From the cell containing the given text, extract its center point as (x, y) coordinate. 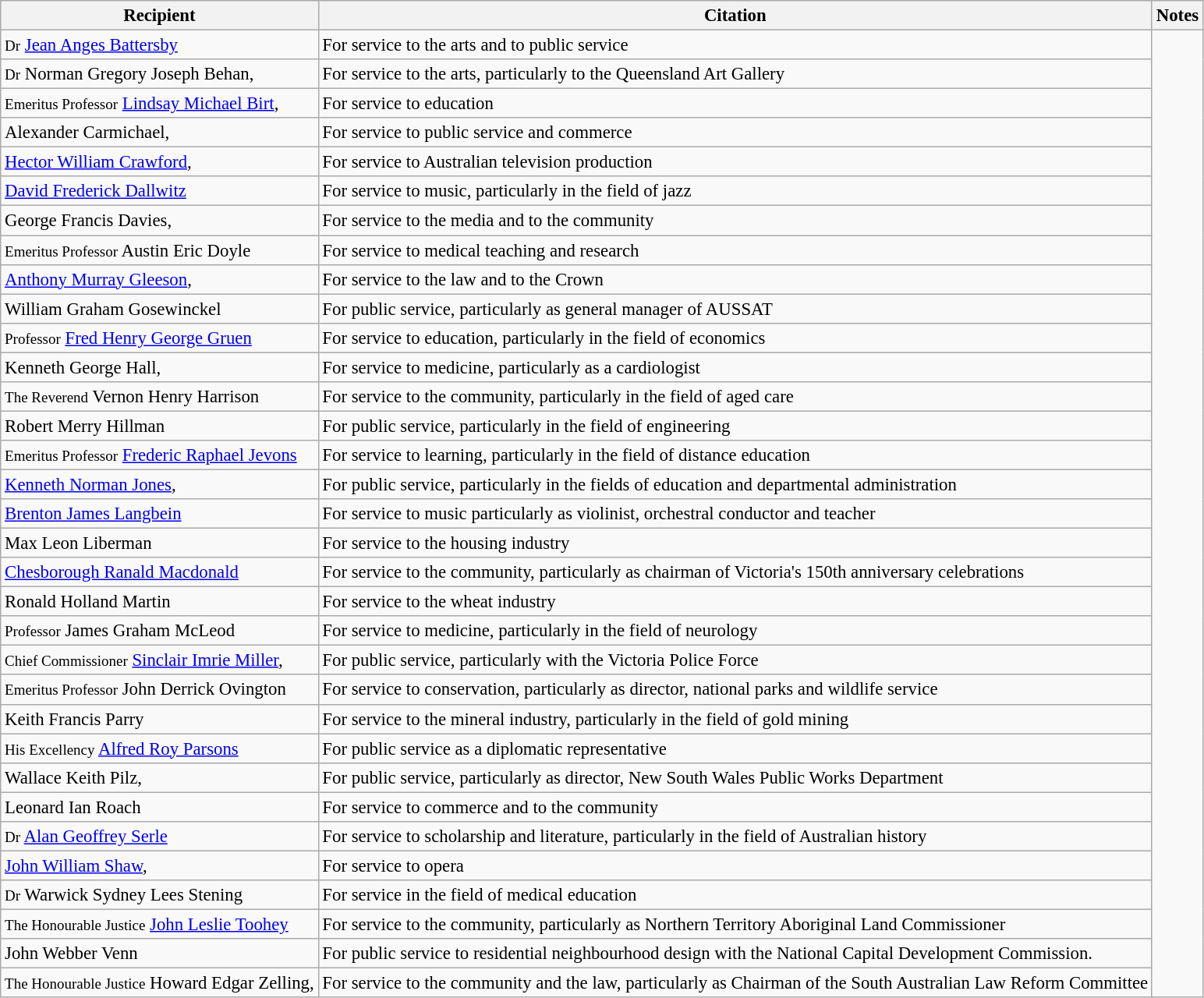
For service to the housing industry (735, 543)
Dr Alan Geoffrey Serle (159, 837)
Notes (1177, 16)
For service to medicine, particularly in the field of neurology (735, 631)
The Reverend Vernon Henry Harrison (159, 397)
For service to scholarship and literature, particularly in the field of Australian history (735, 837)
The Honourable Justice John Leslie Toohey (159, 924)
For service to learning, particularly in the field of distance education (735, 455)
For service to public service and commerce (735, 133)
For service to medicine, particularly as a cardiologist (735, 367)
For public service, particularly as director, New South Wales Public Works Department (735, 777)
For service to the mineral industry, particularly in the field of gold mining (735, 719)
Leonard Ian Roach (159, 807)
For service in the field of medical education (735, 895)
George Francis Davies, (159, 221)
Chesborough Ranald Macdonald (159, 572)
For public service as a diplomatic representative (735, 748)
Kenneth George Hall, (159, 367)
For service to the media and to the community (735, 221)
For service to education, particularly in the field of economics (735, 338)
For service to the community, particularly in the field of aged care (735, 397)
Chief Commissioner Sinclair Imrie Miller, (159, 660)
Professor James Graham McLeod (159, 631)
For service to Australian television production (735, 162)
For public service to residential neighbourhood design with the National Capital Development Commission. (735, 954)
For service to the community and the law, particularly as Chairman of the South Australian Law Reform Committee (735, 983)
For public service, particularly in the field of engineering (735, 426)
For service to music particularly as violinist, orchestral conductor and teacher (735, 514)
For service to the arts, particularly to the Queensland Art Gallery (735, 74)
Emeritus Professor Austin Eric Doyle (159, 250)
For service to opera (735, 865)
For service to medical teaching and research (735, 250)
Robert Merry Hillman (159, 426)
Emeritus Professor Lindsay Michael Birt, (159, 104)
For service to education (735, 104)
Recipient (159, 16)
Dr Norman Gregory Joseph Behan, (159, 74)
For public service, particularly as general manager of AUSSAT (735, 309)
For service to the law and to the Crown (735, 279)
Ronald Holland Martin (159, 602)
Dr Jean Anges Battersby (159, 45)
For service to the wheat industry (735, 602)
John William Shaw, (159, 865)
For public service, particularly in the fields of education and departmental administration (735, 484)
For service to the arts and to public service (735, 45)
Anthony Murray Gleeson, (159, 279)
John Webber Venn (159, 954)
For service to the community, particularly as Northern Territory Aboriginal Land Commissioner (735, 924)
Hector William Crawford, (159, 162)
Emeritus Professor John Derrick Ovington (159, 690)
Wallace Keith Pilz, (159, 777)
Max Leon Liberman (159, 543)
His Excellency Alfred Roy Parsons (159, 748)
For service to conservation, particularly as director, national parks and wildlife service (735, 690)
For service to the community, particularly as chairman of Victoria's 150th anniversary celebrations (735, 572)
Brenton James Langbein (159, 514)
Alexander Carmichael, (159, 133)
William Graham Gosewinckel (159, 309)
Citation (735, 16)
For service to commerce and to the community (735, 807)
For service to music, particularly in the field of jazz (735, 191)
Keith Francis Parry (159, 719)
Kenneth Norman Jones, (159, 484)
David Frederick Dallwitz (159, 191)
For public service, particularly with the Victoria Police Force (735, 660)
The Honourable Justice Howard Edgar Zelling, (159, 983)
Dr Warwick Sydney Lees Stening (159, 895)
Professor Fred Henry George Gruen (159, 338)
Emeritus Professor Frederic Raphael Jevons (159, 455)
